Output the (x, y) coordinate of the center of the cell containing the given text.  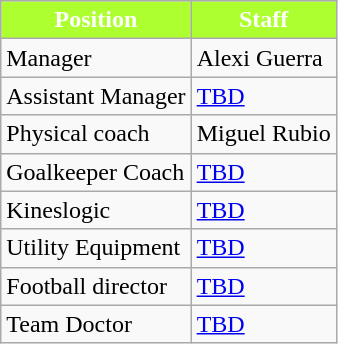
Miguel Rubio (264, 134)
Utility Equipment (96, 248)
Goalkeeper Coach (96, 172)
Kineslogic (96, 210)
Assistant Manager (96, 96)
Team Doctor (96, 324)
Alexi Guerra (264, 58)
Physical coach (96, 134)
Football director (96, 286)
Position (96, 20)
Manager (96, 58)
Staff (264, 20)
